Search for the cell housing the specified text and yield its (X, Y) center coordinate. 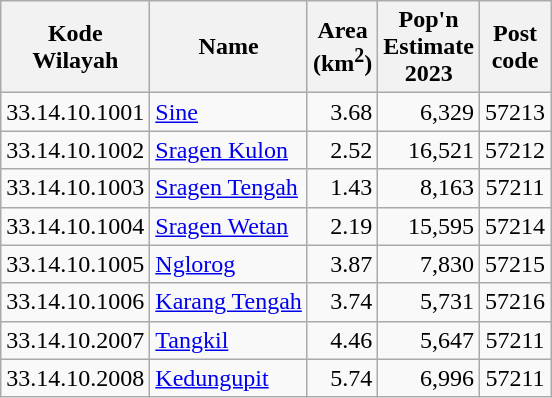
57212 (514, 150)
3.87 (342, 264)
33.14.10.1001 (76, 112)
33.14.10.1006 (76, 302)
2.52 (342, 150)
3.68 (342, 112)
33.14.10.1004 (76, 226)
KodeWilayah (76, 47)
5,647 (429, 340)
6,996 (429, 378)
Pop'n Estimate2023 (429, 47)
5,731 (429, 302)
7,830 (429, 264)
Sragen Kulon (229, 150)
57215 (514, 264)
33.14.10.2007 (76, 340)
Nglorog (229, 264)
6,329 (429, 112)
Area (km2) (342, 47)
8,163 (429, 188)
Sragen Wetan (229, 226)
Sragen Tengah (229, 188)
33.14.10.1002 (76, 150)
2.19 (342, 226)
57214 (514, 226)
33.14.10.2008 (76, 378)
Tangkil (229, 340)
16,521 (429, 150)
Sine (229, 112)
3.74 (342, 302)
15,595 (429, 226)
Kedungupit (229, 378)
Postcode (514, 47)
Karang Tengah (229, 302)
1.43 (342, 188)
Name (229, 47)
57216 (514, 302)
4.46 (342, 340)
57213 (514, 112)
33.14.10.1005 (76, 264)
5.74 (342, 378)
33.14.10.1003 (76, 188)
